Scan for the cell matching the given text and deliver its (X, Y) coordinate at center. 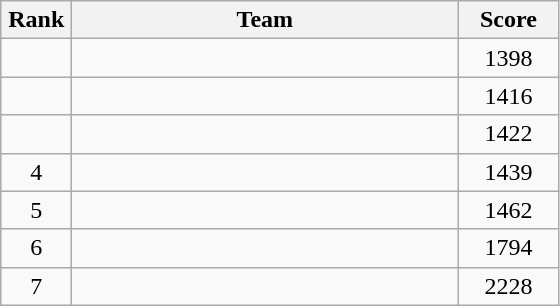
Score (508, 20)
2228 (508, 286)
5 (36, 210)
1439 (508, 172)
6 (36, 248)
1462 (508, 210)
4 (36, 172)
Team (265, 20)
1794 (508, 248)
1416 (508, 96)
7 (36, 286)
Rank (36, 20)
1398 (508, 58)
1422 (508, 134)
